Locate the cell with the specified text and output its [X, Y] center coordinate. 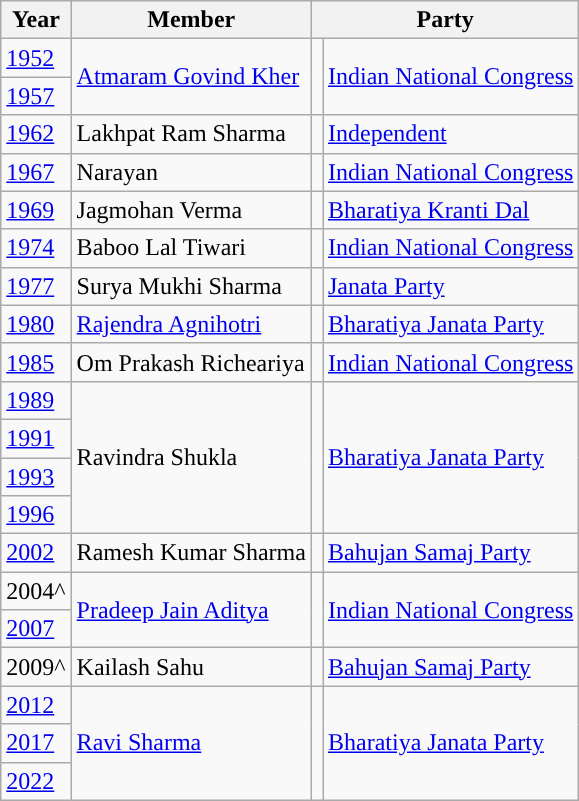
1993 [36, 477]
Lakhpat Ram Sharma [191, 134]
1980 [36, 324]
2012 [36, 705]
1974 [36, 248]
1989 [36, 400]
Ramesh Kumar Sharma [191, 553]
Rajendra Agnihotri [191, 324]
2022 [36, 781]
1957 [36, 96]
Jagmohan Verma [191, 210]
2007 [36, 629]
1967 [36, 172]
1985 [36, 362]
2004^ [36, 591]
Member [191, 20]
Ravi Sharma [191, 743]
1991 [36, 438]
1962 [36, 134]
Om Prakash Richeariya [191, 362]
Bharatiya Kranti Dal [450, 210]
Surya Mukhi Sharma [191, 286]
Janata Party [450, 286]
2002 [36, 553]
Kailash Sahu [191, 667]
Narayan [191, 172]
2017 [36, 743]
Atmaram Govind Kher [191, 77]
2009^ [36, 667]
Independent [450, 134]
Party [444, 20]
1996 [36, 515]
1977 [36, 286]
1952 [36, 58]
1969 [36, 210]
Baboo Lal Tiwari [191, 248]
Pradeep Jain Aditya [191, 610]
Year [36, 20]
Ravindra Shukla [191, 457]
